Identify which cell holds the provided text, then report its (X, Y) central coordinate. 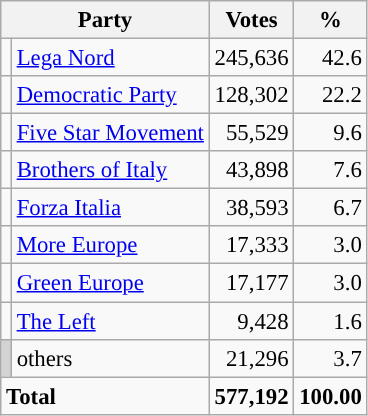
7.6 (330, 170)
Lega Nord (110, 58)
Total (105, 396)
21,296 (252, 358)
Votes (252, 20)
43,898 (252, 170)
100.00 (330, 396)
577,192 (252, 396)
Green Europe (110, 283)
6.7 (330, 208)
Democratic Party (110, 95)
38,593 (252, 208)
% (330, 20)
9.6 (330, 133)
others (110, 358)
9,428 (252, 321)
128,302 (252, 95)
3.7 (330, 358)
More Europe (110, 245)
55,529 (252, 133)
Five Star Movement (110, 133)
Brothers of Italy (110, 170)
Party (105, 20)
The Left (110, 321)
1.6 (330, 321)
42.6 (330, 58)
245,636 (252, 58)
17,333 (252, 245)
17,177 (252, 283)
22.2 (330, 95)
Forza Italia (110, 208)
